From the cell containing the given text, extract its center point as [X, Y] coordinate. 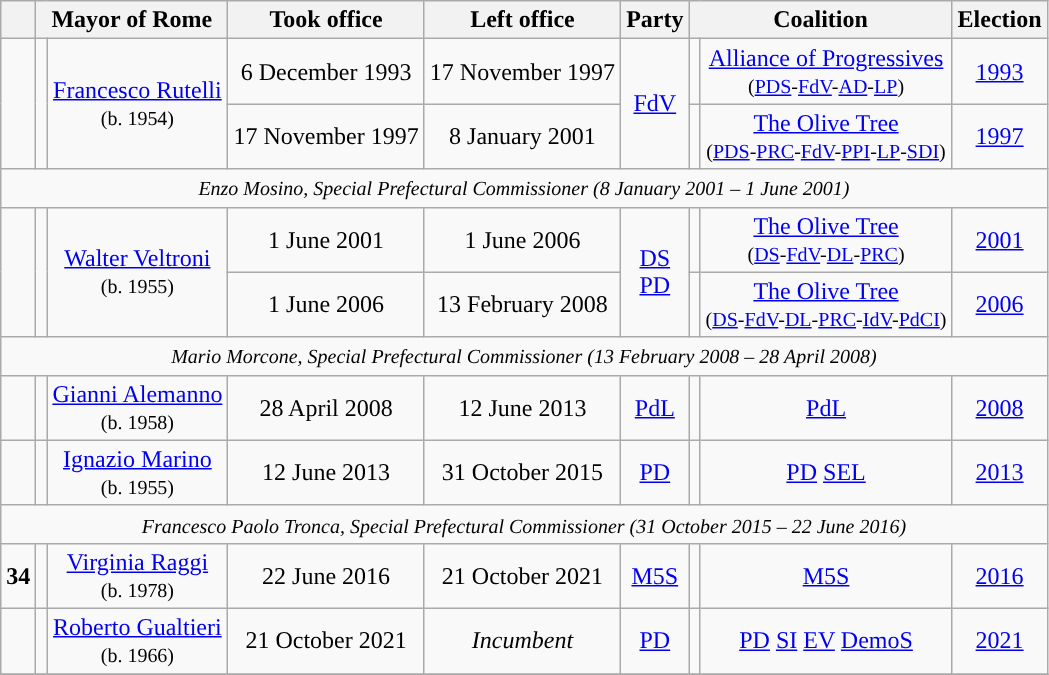
Took office [326, 20]
The Olive Tree(DS-FdV-DL-PRC-IdV-PdCI) [826, 304]
22 June 2016 [326, 576]
Incumbent [522, 640]
1997 [1000, 136]
Virginia Raggi(b. 1978) [138, 576]
The Olive Tree(DS-FdV-DL-PRC) [826, 240]
Party [655, 20]
6 December 1993 [326, 72]
Coalition [820, 20]
PD SI EV DemoS [826, 640]
2016 [1000, 576]
Ignazio Marino(b. 1955) [138, 472]
2008 [1000, 408]
Gianni Alemanno(b. 1958) [138, 408]
Mario Morcone, Special Prefectural Commissioner (13 February 2008 – 28 April 2008) [524, 356]
31 October 2015 [522, 472]
Election [1000, 20]
PD SEL [826, 472]
2021 [1000, 640]
Left office [522, 20]
1 June 2001 [326, 240]
13 February 2008 [522, 304]
Alliance of Progressives(PDS-FdV-AD-LP) [826, 72]
1993 [1000, 72]
28 April 2008 [326, 408]
DSPD [655, 272]
FdV [655, 104]
Mayor of Rome [132, 20]
2001 [1000, 240]
2006 [1000, 304]
8 January 2001 [522, 136]
Roberto Gualtieri(b. 1966) [138, 640]
Walter Veltroni(b. 1955) [138, 272]
Francesco Rutelli(b. 1954) [138, 104]
Enzo Mosino, Special Prefectural Commissioner (8 January 2001 – 1 June 2001) [524, 188]
Francesco Paolo Tronca, Special Prefectural Commissioner (31 October 2015 – 22 June 2016) [524, 524]
34 [18, 576]
The Olive Tree(PDS-PRC-FdV-PPI-LP-SDI) [826, 136]
2013 [1000, 472]
